Return the (X, Y) coordinate for the center point of the cell that contains the specified text.  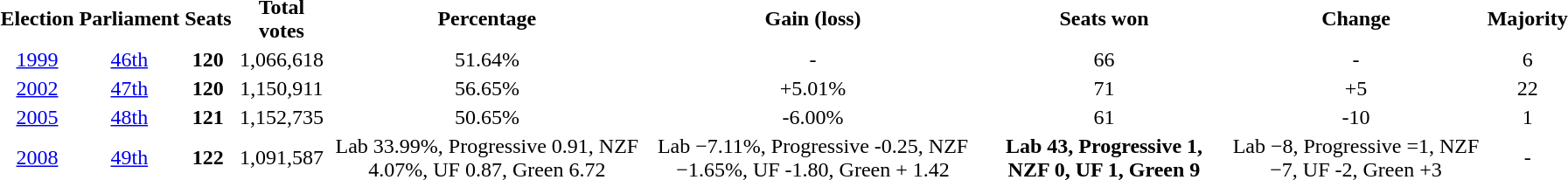
1,066,618 (282, 59)
50.65% (487, 117)
71 (1104, 88)
66 (1104, 59)
56.65% (487, 88)
51.64% (487, 59)
121 (208, 117)
61 (1104, 117)
47th (129, 88)
+5.01% (813, 88)
1,152,735 (282, 117)
48th (129, 117)
1,150,911 (282, 88)
+5 (1355, 88)
-10 (1355, 117)
-6.00% (813, 117)
46th (129, 59)
